Scan for the cell matching the given text and deliver its (x, y) coordinate at center. 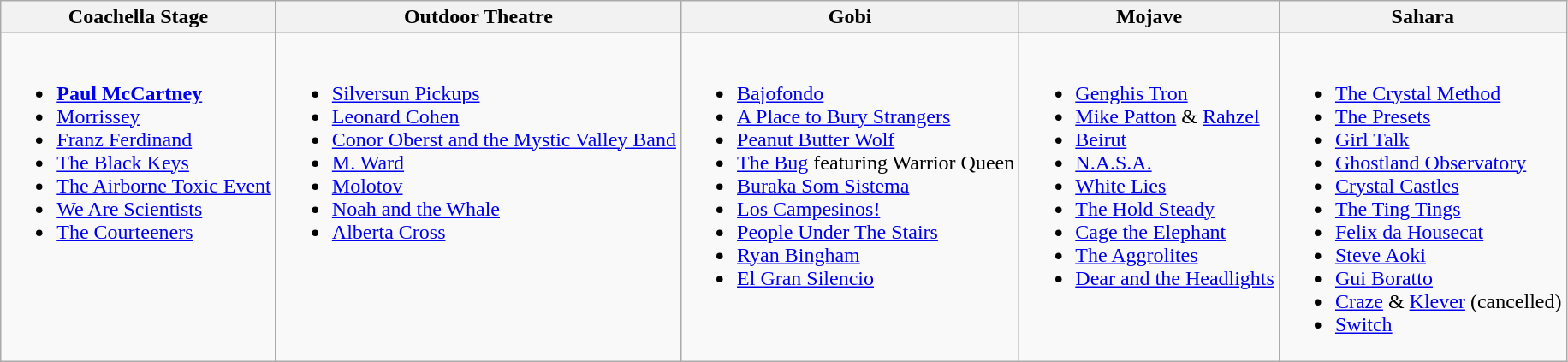
Mojave (1149, 17)
Silversun PickupsLeonard CohenConor Oberst and the Mystic Valley BandM. WardMolotovNoah and the WhaleAlberta Cross (478, 197)
Gobi (851, 17)
Sahara (1422, 17)
Paul McCartneyMorrisseyFranz FerdinandThe Black KeysThe Airborne Toxic EventWe Are ScientistsThe Courteeners (139, 197)
Genghis TronMike Patton & RahzelBeirutN.A.S.A.White LiesThe Hold SteadyCage the ElephantThe AggrolitesDear and the Headlights (1149, 197)
Coachella Stage (139, 17)
Outdoor Theatre (478, 17)
